Return the [x, y] coordinate for the center point of the cell that contains the specified text.  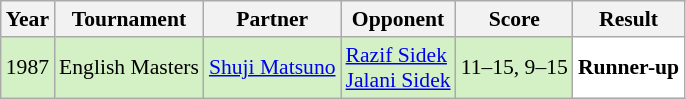
Opponent [398, 19]
Shuji Matsuno [272, 68]
Result [628, 19]
Score [514, 19]
11–15, 9–15 [514, 68]
Year [28, 19]
1987 [28, 68]
Runner-up [628, 68]
Tournament [129, 19]
Partner [272, 19]
English Masters [129, 68]
Razif Sidek Jalani Sidek [398, 68]
